Capture the cell that displays the provided text and extract its [X, Y] central coordinate. 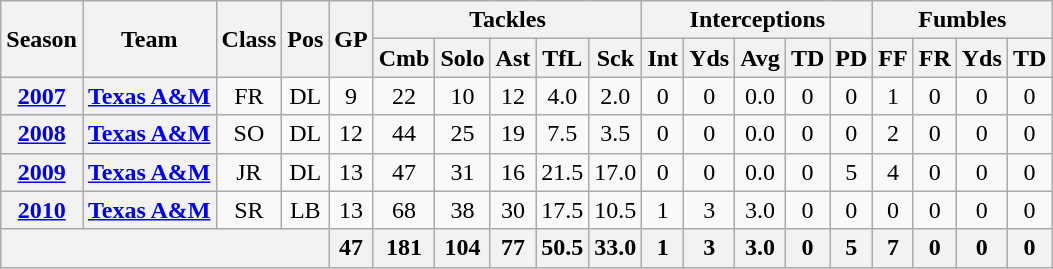
17.5 [562, 210]
22 [404, 96]
Interceptions [758, 20]
68 [404, 210]
21.5 [562, 172]
2.0 [616, 96]
Avg [760, 58]
104 [462, 248]
7 [893, 248]
4 [893, 172]
17.0 [616, 172]
Solo [462, 58]
10 [462, 96]
10.5 [616, 210]
Tackles [508, 20]
Int [663, 58]
38 [462, 210]
44 [404, 134]
Team [149, 39]
30 [513, 210]
FF [893, 58]
Pos [306, 39]
50.5 [562, 248]
7.5 [562, 134]
Class [249, 39]
Cmb [404, 58]
SO [249, 134]
LB [306, 210]
181 [404, 248]
Season [42, 39]
SR [249, 210]
4.0 [562, 96]
Ast [513, 58]
9 [351, 96]
19 [513, 134]
Sck [616, 58]
2009 [42, 172]
2010 [42, 210]
33.0 [616, 248]
2008 [42, 134]
Fumbles [962, 20]
77 [513, 248]
JR [249, 172]
16 [513, 172]
2007 [42, 96]
25 [462, 134]
31 [462, 172]
2 [893, 134]
PD [852, 58]
GP [351, 39]
3.5 [616, 134]
TfL [562, 58]
